Detect which cell encompasses the target text, then output its [X, Y] center coordinate. 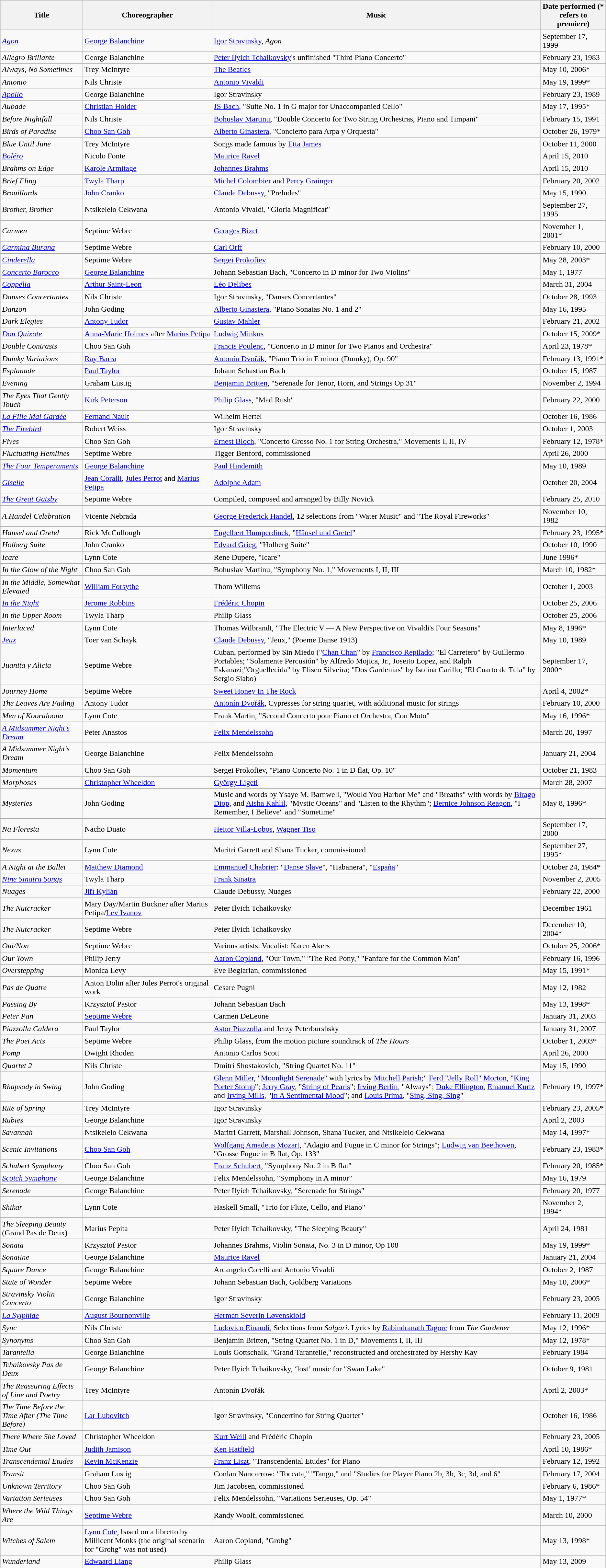
Peter Ilyich Tchaikovsky, ‘lost’ music for "Swan Lake" [376, 1369]
November 2, 2005 [574, 879]
Time Out [41, 1449]
September 17, 2000 [574, 829]
Philip Jerry [147, 958]
February 23, 1983 [574, 57]
February 20, 2002 [574, 180]
November 10, 1982 [574, 516]
May 15, 1991* [574, 971]
Schubert Symphony [41, 1166]
May 16, 1979 [574, 1178]
February 15, 1991 [574, 119]
February 16, 1996 [574, 958]
Jiří Kylián [147, 891]
Fernand Nault [147, 417]
Agon [41, 41]
March 10, 1982* [574, 570]
Bohuslav Martinu, "Symphony No. 1," Movements I, II, III [376, 570]
Fives [41, 441]
Carmen [41, 231]
October 20, 2004 [574, 483]
October 28, 1993 [574, 297]
Franz Schubert, "Symphony No. 2 in B flat" [376, 1166]
Peter Ilyich Tchaikovsky, "The Sleeping Beauty" [376, 1228]
Matthew Diamond [147, 867]
Shikar [41, 1207]
Na Floresta [41, 829]
Johann Sebastian Bach, "Concerto in D minor for Two Violins" [376, 272]
Alberto Ginastera, "Piano Sonatas No. 1 and 2" [376, 309]
Dark Elegies [41, 321]
February 13, 1991* [574, 358]
Rene Dupere, "Icare" [376, 557]
February 23, 1995* [574, 533]
Choreographer [147, 15]
Savannah [41, 1132]
Kirk Peterson [147, 400]
Arthur Saint-Leon [147, 284]
February 20, 1985* [574, 1166]
Tchaikovsky Pas de Deux [41, 1369]
Stravinsky Violin Concerto [41, 1298]
April 23, 1978* [574, 346]
Sweet Honey In The Rock [376, 691]
October 15, 2009* [574, 334]
Antonín Dvořák, "Piano Trio in E minor (Dumky), Op. 90" [376, 358]
February 12, 1978* [574, 441]
State of Wonder [41, 1282]
April 2, 2003* [574, 1390]
Benjamin Britten, "Serenade for Tenor, Horn, and Strings Op 31" [376, 383]
June 1996* [574, 557]
Monica Levy [147, 971]
Where the Wild Things Are [41, 1515]
October 1, 2003* [574, 1041]
May 16, 1996* [574, 716]
Boléro [41, 156]
December 1961 [574, 908]
Carl Orff [376, 248]
Edwaard Liang [147, 1562]
Jerome Robbins [147, 603]
The Sleeping Beauty (Grand Pas de Deux) [41, 1228]
Quartet 2 [41, 1066]
Evening [41, 383]
Robert Weiss [147, 429]
February 19, 1997* [574, 1087]
William Forsythe [147, 586]
February 6, 1986* [574, 1486]
The Time Before the Time After (The Time Before) [41, 1416]
Maritri Garrett, Marshall Johnson, Shana Tucker, and Ntsikelelo Cekwana [376, 1132]
Lynn Cote, based on a libretto by Millicent Monks (the original scenario for "Grohg" was not used) [147, 1540]
Felix Mendelssohn, "Symphony in A minor" [376, 1178]
Wolfgang Amadeus Mozart, "Adagio and Fugue in C minor for Strings"; Ludwig van Beethoven, "Grosse Fugue in B flat, Op. 133" [376, 1149]
Anna-Marie Holmes after Marius Petipa [147, 334]
Maritri Garrett and Shana Tucker, commissioned [376, 850]
October 9, 1981 [574, 1369]
La Sylphide [41, 1315]
Tarantella [41, 1352]
Aubade [41, 107]
October 26, 1979* [574, 131]
April 10, 1986* [574, 1449]
JS Bach, "Suite No. 1 in G major for Unaccompanied Cello" [376, 107]
Square Dance [41, 1270]
Eve Beglarian, commissioned [376, 971]
Peter Ilyich Tchaikovsky's unfinished "Third Piano Concerto" [376, 57]
Adolphe Adam [376, 483]
A Handel Celebration [41, 516]
Conlan Nancarrow: "Toccata," "Tango," and "Studies for Player Piano 2b, 3b, 3c, 3d, and 6" [376, 1474]
Georges Bizet [376, 231]
February 23, 2005* [574, 1108]
May 13, 2009 [574, 1562]
The Great Gatsby [41, 499]
Igor Stravinsky, "Concertino for String Quartet" [376, 1416]
The Poet Acts [41, 1041]
Johannes Brahms [376, 168]
Thomas Wilbrandt, "The Electric V — A New Perspective on Vivaldi's Four Seasons" [376, 628]
April 4, 2002* [574, 691]
Sync [41, 1328]
September 27, 1995* [574, 850]
Cesare Pugni [376, 987]
Antonio Vivaldi, "Gloria Magnificat" [376, 210]
Arcangelo Corelli and Antonio Vivaldi [376, 1270]
Marius Pepita [147, 1228]
Frédéric Chopin [376, 603]
Antonín Dvořák [376, 1390]
Haskell Small, "Trio for Flute, Cello, and Piano" [376, 1207]
Unknown Territory [41, 1486]
May 28, 2003* [574, 260]
Aaron Copland, "Our Town," "The Red Pony," "Fanfare for the Common Man" [376, 958]
A Night at the Ballet [41, 867]
Francis Poulenc, "Concerto in D minor for Two Pianos and Orchestra" [376, 346]
Various artists. Vocalist: Karen Akers [376, 946]
April 2, 2003 [574, 1120]
Jim Jacobsen, commissioned [376, 1486]
March 31, 2004 [574, 284]
The Leaves Are Fading [41, 703]
November 1, 2001* [574, 231]
Interlaced [41, 628]
Date performed (* refers to premiere) [574, 15]
Carmina Burana [41, 248]
Nuages [41, 891]
Ludwig Minkus [376, 334]
May 12, 1982 [574, 987]
There Where She Loved [41, 1437]
May 1, 1977* [574, 1498]
Rhapsody in Swing [41, 1087]
Synonyms [41, 1340]
Kevin McKenzie [147, 1461]
Bohuslav Martinu, "Double Concerto for Two String Orchestras, Piano and Timpani" [376, 119]
George Frederick Handel, 12 selections from "Water Music" and "The Royal Fireworks" [376, 516]
Nexus [41, 850]
May 12, 1978* [574, 1340]
September 17, 1999 [574, 41]
January 31, 2003 [574, 1016]
Antonio [41, 82]
Always, No Sometimes [41, 70]
Carmen DeLeone [376, 1016]
Songs made famous by Etta James [376, 144]
Esplanade [41, 371]
The Reassuring Effects of Line and Poetry [41, 1390]
Michel Colombier and Percy Grainger [376, 180]
Icare [41, 557]
Lar Lubovitch [147, 1416]
Dmitri Shostakovich, "String Quartet No. 11" [376, 1066]
Tigger Benford, commissioned [376, 454]
In the Night [41, 603]
Giselle [41, 483]
La Fille Mal Gardée [41, 417]
November 2, 1994 [574, 383]
Antonio Carlos Scott [376, 1053]
Aaron Copland, "Grohg" [376, 1540]
February 12, 1992 [574, 1461]
Anton Dolin after Jules Perrot's original work [147, 987]
Piazzolla Caldera [41, 1029]
December 10, 2004* [574, 929]
Before Nightfall [41, 119]
May 1, 1977 [574, 272]
Brahms on Edge [41, 168]
Thom Willems [376, 586]
Witches of Salem [41, 1540]
October 15, 1987 [574, 371]
Rubies [41, 1120]
Edvard Grieg, "Holberg Suite" [376, 545]
Oui/Non [41, 946]
Pomp [41, 1053]
November 2, 1994* [574, 1207]
Coppélia [41, 284]
February 21, 2002 [574, 321]
September 27, 1995 [574, 210]
Brouillards [41, 193]
Mysteries [41, 803]
Johannes Brahms, Violin Sonata, No. 3 in D minor, Op 108 [376, 1245]
Juanita y Alicia [41, 665]
Sergei Prokofiev, "Piano Concerto No. 1 in D flat, Op. 10" [376, 770]
Frank Martin, "Second Concerto pour Piano et Orchestra, Con Moto" [376, 716]
Morphoses [41, 782]
Ernest Bloch, "Concerto Grosso No. 1 for String Orchestra," Movements I, II, IV [376, 441]
Ludovico Einaudi, Selections from Salgari. Lyrics by Rabindranath Tagore from The Gardener [376, 1328]
Alberto Ginastera, "Concierto para Arpa y Orquesta" [376, 131]
Peter Anastos [147, 732]
Randy Woolf, commissioned [376, 1515]
Jeux [41, 640]
In the Glow of the Night [41, 570]
Our Town [41, 958]
Rite of Spring [41, 1108]
Rick McCullough [147, 533]
Overstepping [41, 971]
January 31, 2007 [574, 1029]
February 1984 [574, 1352]
Vicente Nebrada [147, 516]
Johann Sebastian Bach, Goldberg Variations [376, 1282]
Momentum [41, 770]
Allegro Brillante [41, 57]
Don Quixote [41, 334]
Sonatine [41, 1257]
Philip Glass, from the motion picture soundtrack of The Hours [376, 1041]
October 10, 1990 [574, 545]
Antonín Dvořák, Cypresses for string quartet, with additional music for strings [376, 703]
Astor Piazzolla and Jerzy Peterburshsky [376, 1029]
Sonata [41, 1245]
Scenic Invitations [41, 1149]
Toer van Schayk [147, 640]
In the Middle, Somewhat Elevated [41, 586]
October 25, 2006* [574, 946]
Igor Stravinsky, Agon [376, 41]
Peter Pan [41, 1016]
September 17, 2000* [574, 665]
Claude Debussy, Nuages [376, 891]
Scotch Symphony [41, 1178]
Music [376, 15]
Journey Home [41, 691]
March 28, 2007 [574, 782]
Antonio Vivaldi [376, 82]
October 2, 1987 [574, 1270]
Hansel and Gretel [41, 533]
Serenade [41, 1191]
Léo Delibes [376, 284]
Sergei Prokofiev [376, 260]
February 17, 2004 [574, 1474]
Cinderella [41, 260]
Fluctuating Hemlines [41, 454]
The Beatles [376, 70]
February 11, 2009 [574, 1315]
Louis Gottschalk, "Grand Tarantelle," reconstructed and orchestrated by Hershy Kay [376, 1352]
October 24, 1984* [574, 867]
Heitor Villa-Lobos, Wagner Tiso [376, 829]
Concerto Barocco [41, 272]
May 12, 1996* [574, 1328]
Danses Concertantes [41, 297]
Variation Serieuses [41, 1498]
Pas de Quatre [41, 987]
May 14, 1997* [574, 1132]
Paul Hindemith [376, 466]
Double Contrasts [41, 346]
February 25, 2010 [574, 499]
Ken Hatfield [376, 1449]
Blue Until June [41, 144]
In the Upper Room [41, 615]
Nacho Duato [147, 829]
Frank Sinatra [376, 879]
The Firebird [41, 429]
György Ligeti [376, 782]
Dwight Rhoden [147, 1053]
Philip Glass, "Mad Rush" [376, 400]
Jean Coralli, Jules Perrot and Marius Petipa [147, 483]
Ray Barra [147, 358]
Men of Kooraloona [41, 716]
Karole Armitage [147, 168]
Birds of Paradise [41, 131]
Wilhelm Hertel [376, 417]
Claude Debussy, "Preludes" [376, 193]
The Eyes That Gently Touch [41, 400]
Franz Liszt, "Transcendental Etudes" for Piano [376, 1461]
Nine Sinatra Songs [41, 879]
Igor Stravinsky, "Danses Concertantes" [376, 297]
Compiled, composed and arranged by Billy Novick [376, 499]
Wunderland [41, 1562]
Transit [41, 1474]
Peter Ilyich Tchaikovsky, "Serenade for Strings" [376, 1191]
Benjamin Britten, "String Quartet No. 1 in D," Movements I, II, III [376, 1340]
Dumky Variations [41, 358]
May 16, 1995 [574, 309]
March 10, 2000 [574, 1515]
Danzon [41, 309]
Emmanuel Chabrier: "Danse Slave", "Habanera", "España" [376, 867]
Claude Debussy, "Jeux," (Poeme Danse 1913) [376, 640]
August Bournonville [147, 1315]
Herman Severin Løvenskiold [376, 1315]
October 21, 1983 [574, 770]
March 20, 1997 [574, 732]
Apollo [41, 94]
Nicolo Fonte [147, 156]
Mary Day/Martin Buckner after Marius Petipa/Lev Ivanov [147, 908]
May 17, 1995* [574, 107]
Brother, Brother [41, 210]
Holberg Suite [41, 545]
Judith Jamison [147, 1449]
Passing By [41, 1004]
February 23, 1983* [574, 1149]
Felix Mendelssohn, "Variations Serieuses, Op. 54" [376, 1498]
February 20, 1977 [574, 1191]
Engelbert Humperdinck, "Hänsel und Gretel" [376, 533]
Christian Holder [147, 107]
April 24, 1981 [574, 1228]
Kurt Weill and Frédéric Chopin [376, 1437]
February 23, 1989 [574, 94]
Gustav Mahler [376, 321]
Transcendental Etudes [41, 1461]
Title [41, 15]
The Four Temperaments [41, 466]
October 11, 2000 [574, 144]
Brief Fling [41, 180]
